Identify which cell holds the provided text, then report its (X, Y) central coordinate. 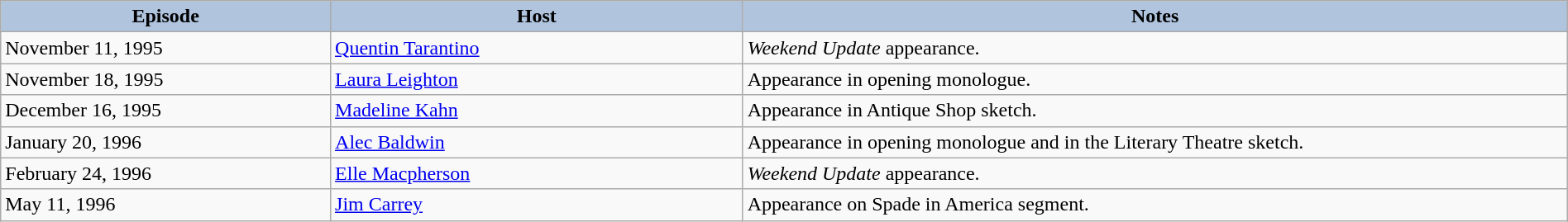
November 11, 1995 (165, 48)
Quentin Tarantino (538, 48)
Host (538, 17)
Notes (1154, 17)
December 16, 1995 (165, 111)
Episode (165, 17)
May 11, 1996 (165, 205)
January 20, 1996 (165, 142)
Madeline Kahn (538, 111)
Appearance on Spade in America segment. (1154, 205)
Jim Carrey (538, 205)
Appearance in Antique Shop sketch. (1154, 111)
Elle Macpherson (538, 173)
November 18, 1995 (165, 79)
Appearance in opening monologue and in the Literary Theatre sketch. (1154, 142)
Appearance in opening monologue. (1154, 79)
February 24, 1996 (165, 173)
Alec Baldwin (538, 142)
Laura Leighton (538, 79)
